Extract the [X, Y] coordinate from the center of the cell holding the provided text.  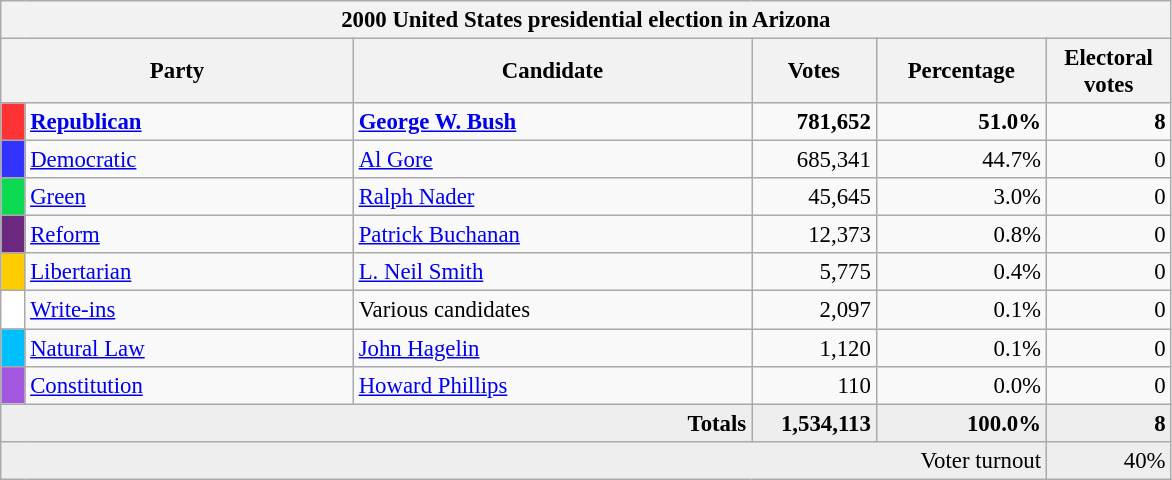
Voter turnout [524, 460]
1,120 [814, 348]
L. Neil Smith [552, 273]
0.4% [961, 273]
2000 United States presidential election in Arizona [586, 20]
2,097 [814, 310]
Democratic [189, 160]
51.0% [961, 122]
44.7% [961, 160]
Natural Law [189, 348]
40% [1108, 460]
110 [814, 385]
Percentage [961, 72]
Party [178, 72]
12,373 [814, 235]
Electoral votes [1108, 72]
3.0% [961, 197]
Totals [376, 423]
Votes [814, 72]
1,534,113 [814, 423]
45,645 [814, 197]
0.0% [961, 385]
781,652 [814, 122]
Reform [189, 235]
Various candidates [552, 310]
Al Gore [552, 160]
John Hagelin [552, 348]
Howard Phillips [552, 385]
Ralph Nader [552, 197]
0.8% [961, 235]
Green [189, 197]
Write-ins [189, 310]
Constitution [189, 385]
Republican [189, 122]
100.0% [961, 423]
Patrick Buchanan [552, 235]
George W. Bush [552, 122]
Candidate [552, 72]
5,775 [814, 273]
685,341 [814, 160]
Libertarian [189, 273]
